Search for the cell housing the specified text and yield its (X, Y) center coordinate. 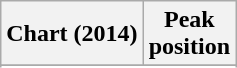
Chart (2014) (72, 34)
Peakposition (189, 34)
